Return (X, Y) of the center of cell containing provided text 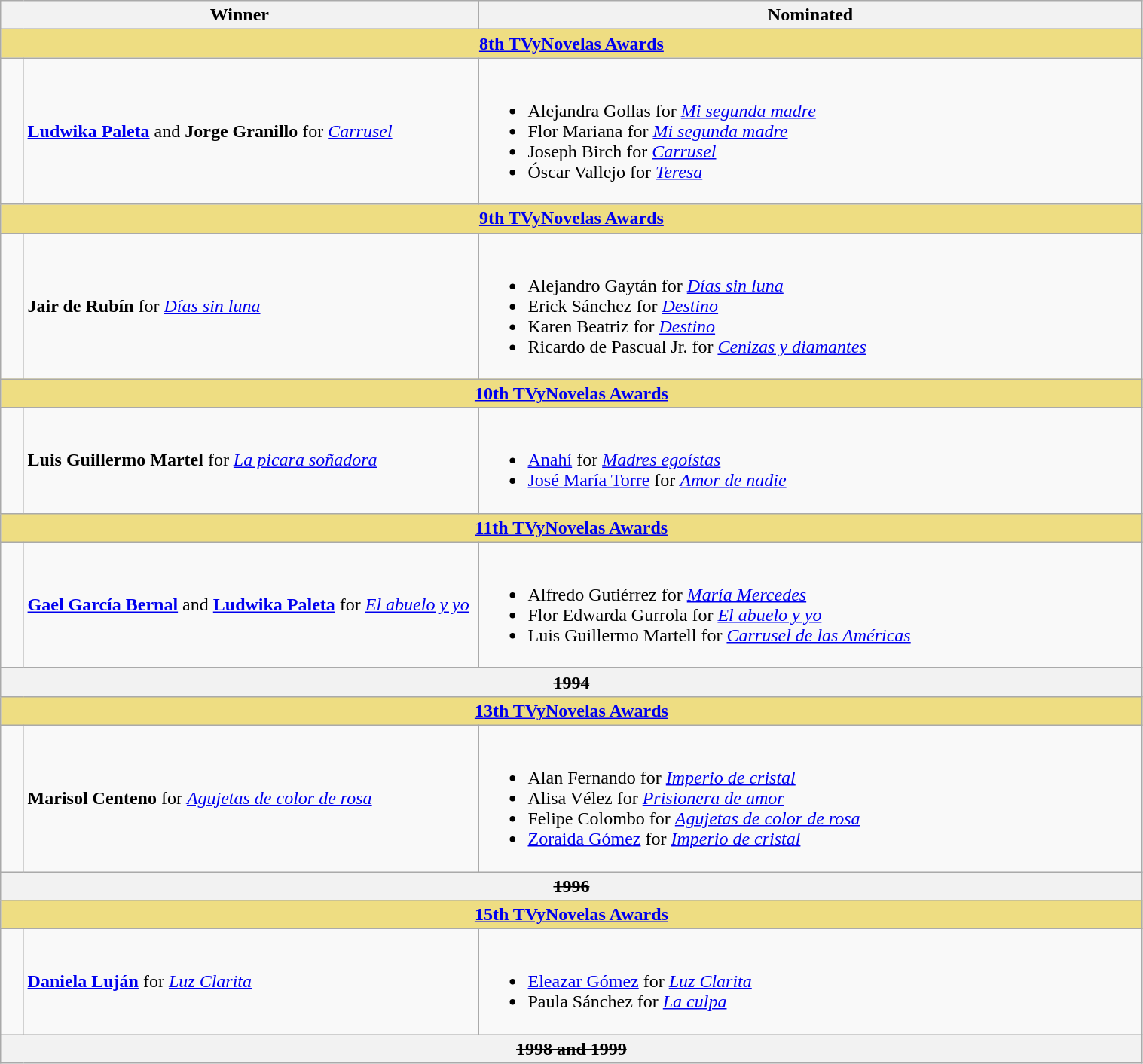
15th TVyNovelas Awards (571, 915)
Marisol Centeno for Agujetas de color de rosa (251, 798)
Alfredo Gutiérrez for María MercedesFlor Edwarda Gurrola for El abuelo y yoLuis Guillermo Martell for Carrusel de las Américas (811, 604)
Eleazar Gómez for Luz ClaritaPaula Sánchez for La culpa (811, 982)
1994 (571, 682)
1998 and 1999 (571, 1049)
1996 (571, 885)
Gael García Bernal and Ludwika Paleta for El abuelo y yo (251, 604)
Nominated (811, 15)
Jair de Rubín for Días sin luna (251, 306)
Ludwika Paleta and Jorge Granillo for Carrusel (251, 131)
Daniela Luján for Luz Clarita (251, 982)
Luis Guillermo Martel for La picara soñadora (251, 460)
Winner (240, 15)
13th TVyNovelas Awards (571, 711)
Alejandra Gollas for Mi segunda madreFlor Mariana for Mi segunda madreJoseph Birch for CarruselÓscar Vallejo for Teresa (811, 131)
8th TVyNovelas Awards (571, 44)
10th TVyNovelas Awards (571, 393)
11th TVyNovelas Awards (571, 527)
Anahí for Madres egoístasJosé María Torre for Amor de nadie (811, 460)
Alejandro Gaytán for Días sin lunaErick Sánchez for DestinoKaren Beatriz for DestinoRicardo de Pascual Jr. for Cenizas y diamantes (811, 306)
9th TVyNovelas Awards (571, 219)
